For the text-containing cell, return its midpoint in (x, y) coordinate format. 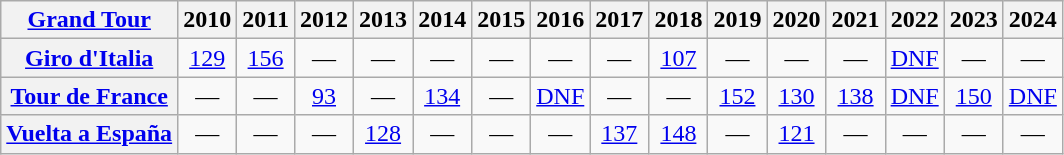
129 (208, 58)
2020 (796, 20)
130 (796, 96)
2010 (208, 20)
134 (442, 96)
2013 (384, 20)
156 (266, 58)
Tour de France (90, 96)
Vuelta a España (90, 134)
Grand Tour (90, 20)
2023 (974, 20)
138 (856, 96)
2011 (266, 20)
152 (738, 96)
148 (678, 134)
Giro d'Italia (90, 58)
2014 (442, 20)
93 (324, 96)
121 (796, 134)
137 (620, 134)
2024 (1032, 20)
2022 (914, 20)
150 (974, 96)
2019 (738, 20)
2015 (502, 20)
107 (678, 58)
2016 (560, 20)
2017 (620, 20)
128 (384, 134)
2021 (856, 20)
2012 (324, 20)
2018 (678, 20)
